Scan for the cell matching the given text and deliver its (X, Y) coordinate at center. 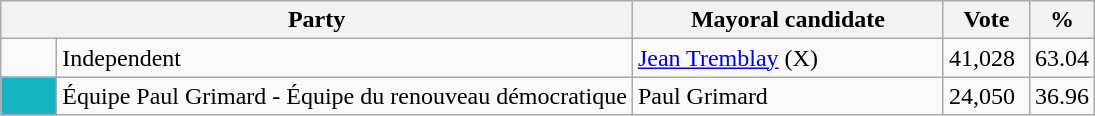
Équipe Paul Grimard - Équipe du renouveau démocratique (345, 96)
Independent (345, 58)
63.04 (1062, 58)
24,050 (986, 96)
41,028 (986, 58)
% (1062, 20)
36.96 (1062, 96)
Party (317, 20)
Jean Tremblay (X) (788, 58)
Vote (986, 20)
Mayoral candidate (788, 20)
Paul Grimard (788, 96)
